Search for the cell housing the specified text and yield its (X, Y) center coordinate. 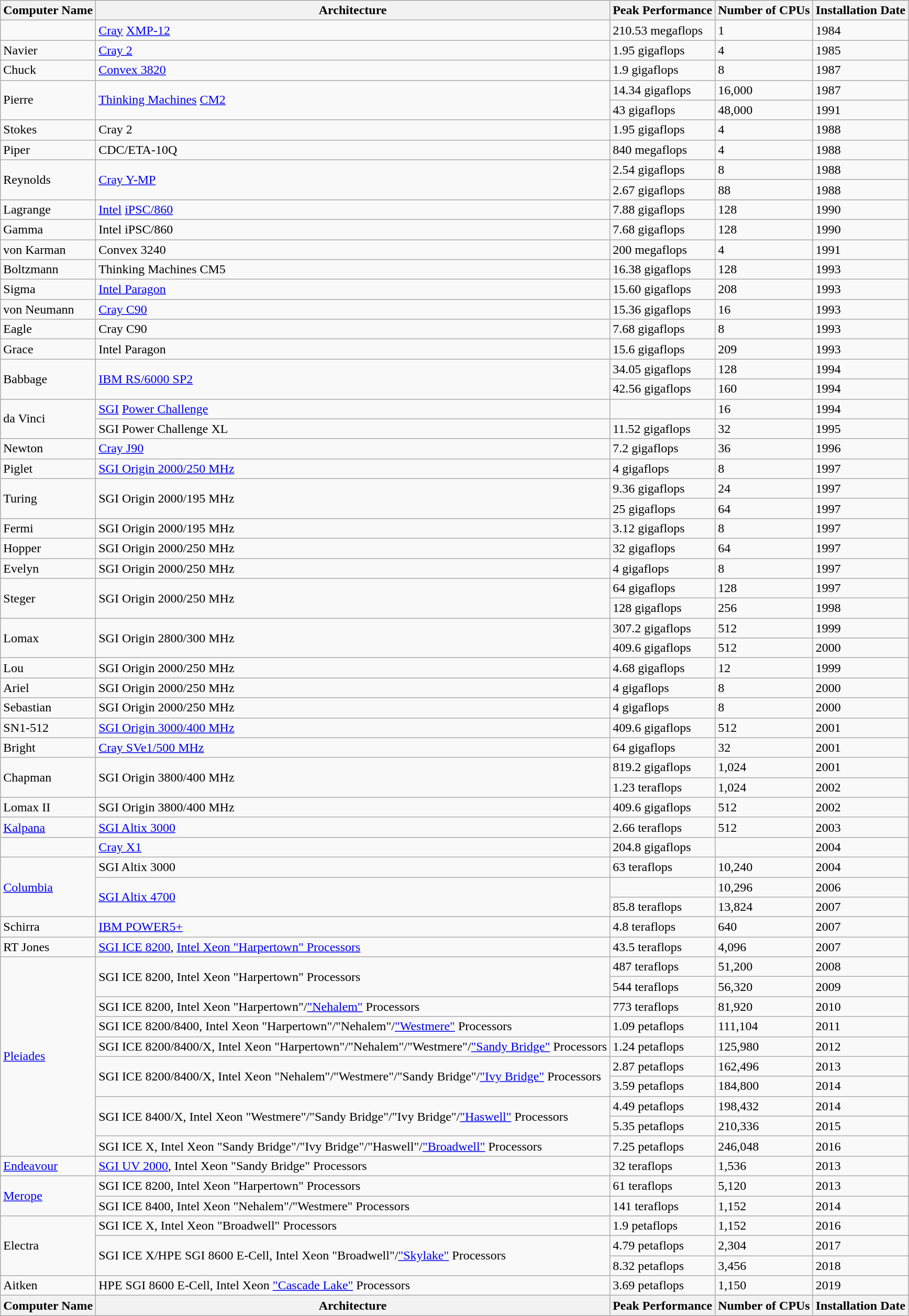
Piglet (48, 469)
42.56 gigaflops (663, 389)
2011 (860, 1027)
SGI ICE 8400, Intel Xeon "Nehalem"/"Westmere" Processors (353, 1206)
13,824 (764, 907)
2,304 (764, 1246)
Chuck (48, 70)
63 teraflops (663, 867)
Grace (48, 349)
34.05 gigaflops (663, 369)
640 (764, 927)
16.38 gigaflops (663, 270)
2.87 petaflops (663, 1066)
2009 (860, 987)
4,096 (764, 947)
204.8 gigaflops (663, 847)
256 (764, 608)
3.12 gigaflops (663, 528)
7.88 gigaflops (663, 209)
2019 (860, 1286)
1.23 teraflops (663, 787)
Convex 3240 (353, 250)
SGI Origin 2800/300 MHz (353, 638)
Schirra (48, 927)
Cray XMP-12 (353, 30)
Ariel (48, 688)
Babbage (48, 379)
HPE SGI 8600 E-Cell, Intel Xeon "Cascade Lake" Processors (353, 1286)
SGI ICE 8400/X, Intel Xeon "Westmere"/"Sandy Bridge"/"Ivy Bridge"/"Haswell" Processors (353, 1116)
Chapman (48, 777)
840 megaflops (663, 150)
198,432 (764, 1106)
2018 (860, 1266)
3.69 petaflops (663, 1286)
209 (764, 349)
2.66 teraflops (663, 827)
Lomax (48, 638)
SGI ICE 8200/8400/X, Intel Xeon "Nehalem"/"Westmere"/"Sandy Bridge"/"Ivy Bridge" Processors (353, 1076)
SGI ICE X/HPE SGI 8600 E-Cell, Intel Xeon "Broadwell"/"Skylake" Processors (353, 1256)
Steger (48, 598)
Piper (48, 150)
IBM POWER5+ (353, 927)
1985 (860, 50)
SGI Altix 4700 (353, 897)
Hopper (48, 548)
Evelyn (48, 568)
Fermi (48, 528)
Kalpana (48, 827)
Thinking Machines CM2 (353, 100)
246,048 (764, 1146)
36 (764, 449)
24 (764, 488)
da Vinci (48, 419)
2003 (860, 827)
15.60 gigaflops (663, 289)
111,104 (764, 1027)
43.5 teraflops (663, 947)
12 (764, 668)
4.68 gigaflops (663, 668)
773 teraflops (663, 1007)
von Karman (48, 250)
15.6 gigaflops (663, 349)
SGI UV 2000, Intel Xeon "Sandy Bridge" Processors (353, 1166)
CDC/ETA-10Q (353, 150)
11.52 gigaflops (663, 429)
4.49 petaflops (663, 1106)
Lomax II (48, 807)
25 gigaflops (663, 508)
SN1-512 (48, 728)
Sigma (48, 289)
1995 (860, 429)
SGI ICE X, Intel Xeon "Sandy Bridge"/"Ivy Bridge"/"Haswell"/"Broadwell" Processors (353, 1146)
1996 (860, 449)
Pierre (48, 100)
819.2 gigaflops (663, 767)
1998 (860, 608)
16,000 (764, 90)
Gamma (48, 229)
4.79 petaflops (663, 1246)
1984 (860, 30)
14.34 gigaflops (663, 90)
SGI ICE 8200/8400/X, Intel Xeon "Harpertown"/"Nehalem"/"Westmere"/"Sandy Bridge" Processors (353, 1046)
SGI Power Challenge XL (353, 429)
208 (764, 289)
184,800 (764, 1086)
125,980 (764, 1046)
1.09 petaflops (663, 1027)
5,120 (764, 1186)
48,000 (764, 110)
Convex 3820 (353, 70)
3.59 petaflops (663, 1086)
88 (764, 189)
9.36 gigaflops (663, 488)
Cray Y-MP (353, 180)
7.25 petaflops (663, 1146)
487 teraflops (663, 967)
Navier (48, 50)
307.2 gigaflops (663, 628)
128 gigaflops (663, 608)
Lou (48, 668)
Sebastian (48, 708)
160 (764, 389)
Stokes (48, 130)
61 teraflops (663, 1186)
85.8 teraflops (663, 907)
Pleiades (48, 1056)
Aitken (48, 1286)
10,240 (764, 867)
Merope (48, 1196)
2.54 gigaflops (663, 170)
Electra (48, 1246)
56,320 (764, 987)
1.24 petaflops (663, 1046)
IBM RS/6000 SP2 (353, 379)
2006 (860, 887)
Cray X1 (353, 847)
4.8 teraflops (663, 927)
141 teraflops (663, 1206)
Turing (48, 498)
Cray J90 (353, 449)
Reynolds (48, 180)
32 teraflops (663, 1166)
10,296 (764, 887)
Newton (48, 449)
3,456 (764, 1266)
1,150 (764, 1286)
1.9 gigaflops (663, 70)
Cray SVe1/500 MHz (353, 748)
2012 (860, 1046)
1.9 petaflops (663, 1226)
Thinking Machines CM5 (353, 270)
Endeavour (48, 1166)
2015 (860, 1126)
200 megaflops (663, 250)
43 gigaflops (663, 110)
Eagle (48, 329)
2008 (860, 967)
Lagrange (48, 209)
81,920 (764, 1007)
SGI ICE 8200/8400, Intel Xeon "Harpertown"/"Nehalem"/"Westmere" Processors (353, 1027)
210,336 (764, 1126)
SGI ICE 8200, Intel Xeon "Harpertown"/"Nehalem" Processors (353, 1007)
32 gigaflops (663, 548)
SGI Power Challenge (353, 409)
162,496 (764, 1066)
544 teraflops (663, 987)
8.32 petaflops (663, 1266)
51,200 (764, 967)
SGI Origin 3000/400 MHz (353, 728)
1,536 (764, 1166)
Bright (48, 748)
210.53 megaflops (663, 30)
2010 (860, 1007)
15.36 gigaflops (663, 309)
1 (764, 30)
SGI ICE X, Intel Xeon "Broadwell" Processors (353, 1226)
7.2 gigaflops (663, 449)
Boltzmann (48, 270)
2.67 gigaflops (663, 189)
von Neumann (48, 309)
5.35 petaflops (663, 1126)
2017 (860, 1246)
RT Jones (48, 947)
Columbia (48, 887)
